Search for the cell housing the specified text and yield its [X, Y] center coordinate. 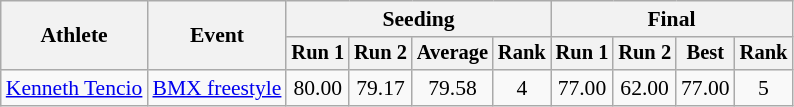
BMX freestyle [216, 88]
Best [706, 54]
80.00 [318, 88]
4 [522, 88]
79.17 [380, 88]
Seeding [418, 19]
Athlete [74, 36]
Average [452, 54]
Final [672, 19]
5 [764, 88]
62.00 [644, 88]
79.58 [452, 88]
Event [216, 36]
Kenneth Tencio [74, 88]
